Extract the (X, Y) coordinate from the center of the cell holding the provided text.  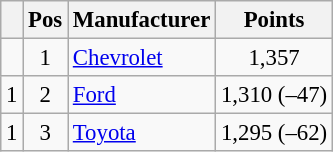
Manufacturer (142, 20)
Ford (142, 95)
Points (274, 20)
3 (46, 133)
Toyota (142, 133)
1,357 (274, 58)
Pos (46, 20)
1,310 (–47) (274, 95)
2 (46, 95)
Chevrolet (142, 58)
1,295 (–62) (274, 133)
